Search for the cell housing the specified text and yield its (x, y) center coordinate. 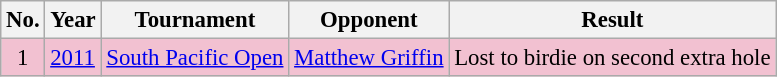
Opponent (369, 20)
2011 (73, 58)
1 (23, 58)
Result (612, 20)
South Pacific Open (195, 58)
Tournament (195, 20)
Matthew Griffin (369, 58)
Lost to birdie on second extra hole (612, 58)
Year (73, 20)
No. (23, 20)
